Provide the (x, y) coordinate of the cell's center where the given text is located.  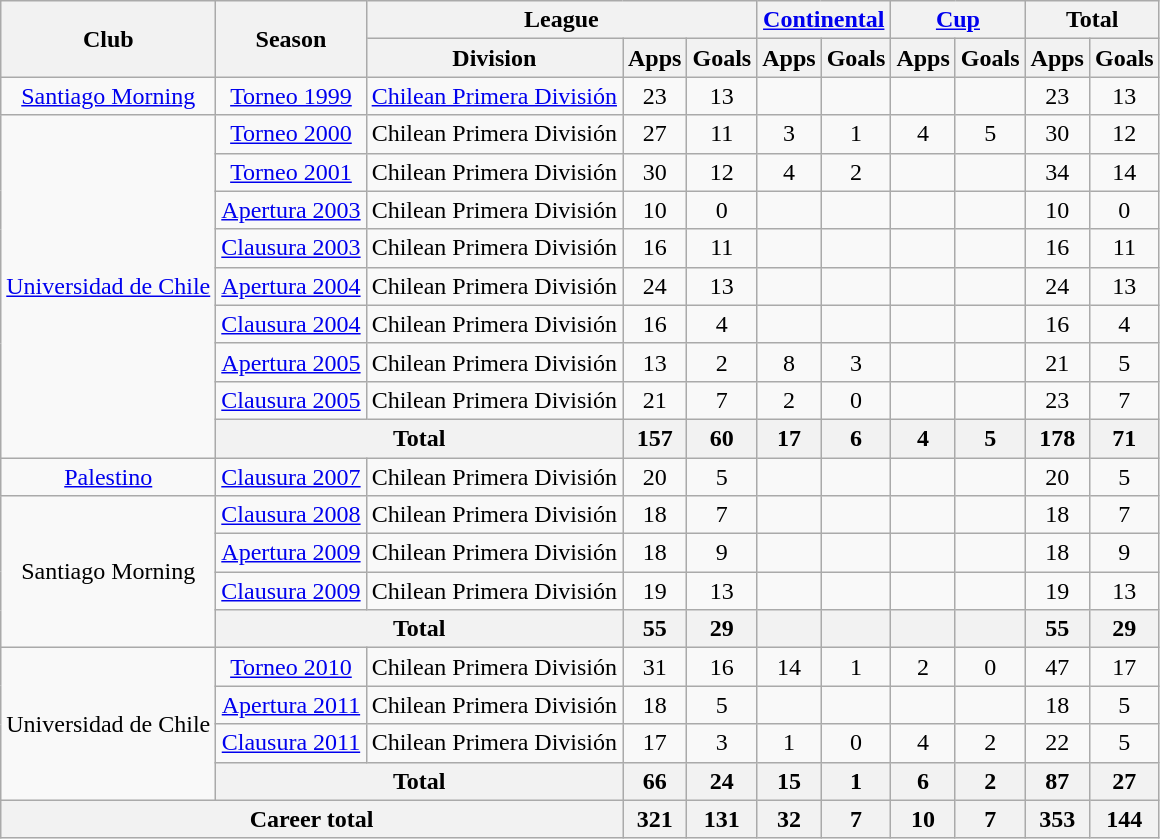
Cup (958, 20)
15 (789, 781)
22 (1057, 743)
32 (789, 819)
Clausura 2007 (291, 477)
Torneo 2001 (291, 172)
Clausura 2011 (291, 743)
Division (494, 58)
60 (722, 438)
Career total (312, 819)
Clausura 2004 (291, 324)
Club (108, 39)
144 (1124, 819)
71 (1124, 438)
Apertura 2009 (291, 553)
Continental (824, 20)
Apertura 2003 (291, 210)
8 (789, 362)
Clausura 2003 (291, 248)
Torneo 1999 (291, 96)
League (562, 20)
Apertura 2005 (291, 362)
321 (654, 819)
Clausura 2009 (291, 591)
Palestino (108, 477)
34 (1057, 172)
31 (654, 667)
Clausura 2005 (291, 400)
Torneo 2000 (291, 134)
Apertura 2004 (291, 286)
353 (1057, 819)
Clausura 2008 (291, 515)
Torneo 2010 (291, 667)
178 (1057, 438)
Season (291, 39)
Apertura 2011 (291, 705)
157 (654, 438)
47 (1057, 667)
66 (654, 781)
131 (722, 819)
87 (1057, 781)
